Search for the cell housing the specified text and yield its [X, Y] center coordinate. 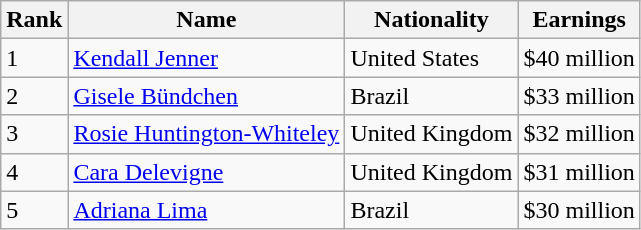
Name [206, 20]
Nationality [432, 20]
Rosie Huntington-Whiteley [206, 134]
Earnings [579, 20]
$30 million [579, 210]
1 [34, 58]
2 [34, 96]
$32 million [579, 134]
Adriana Lima [206, 210]
Kendall Jenner [206, 58]
Gisele Bündchen [206, 96]
$33 million [579, 96]
Cara Delevigne [206, 172]
$31 million [579, 172]
Rank [34, 20]
United States [432, 58]
5 [34, 210]
4 [34, 172]
3 [34, 134]
$40 million [579, 58]
